Provide the [X, Y] coordinate of the cell's center where the given text is located.  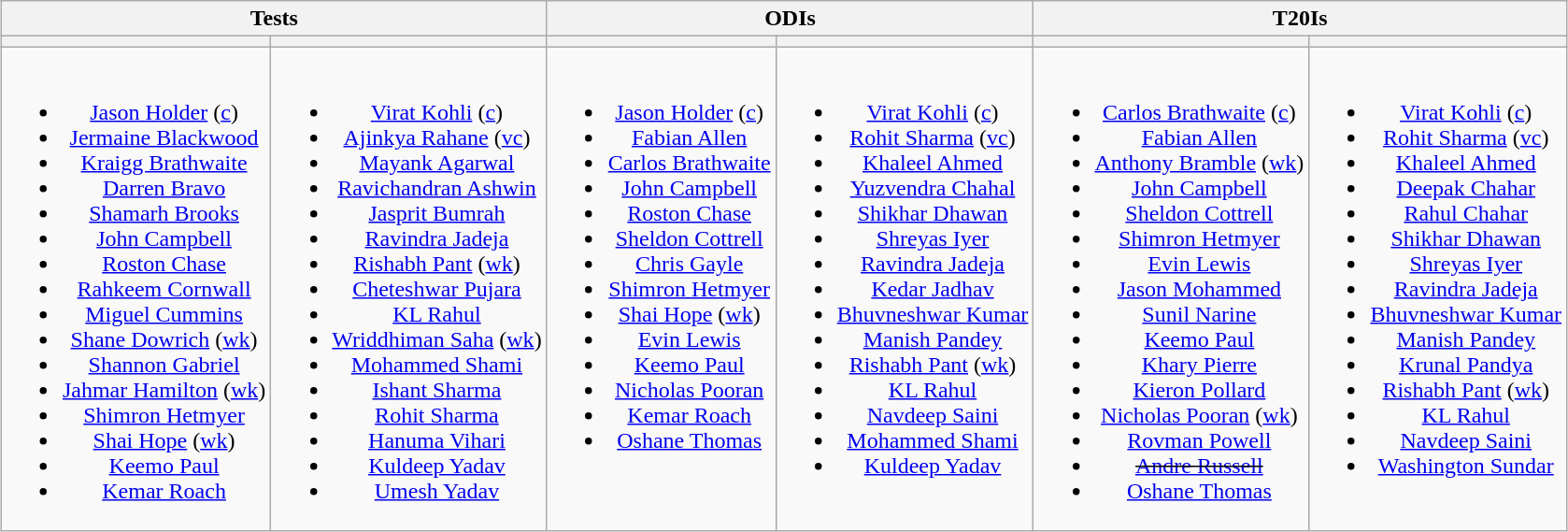
ODIs [791, 19]
Tests [274, 19]
T20Is [1301, 19]
